Determine the (X, Y) coordinate at the center of the cell enclosing the given text.  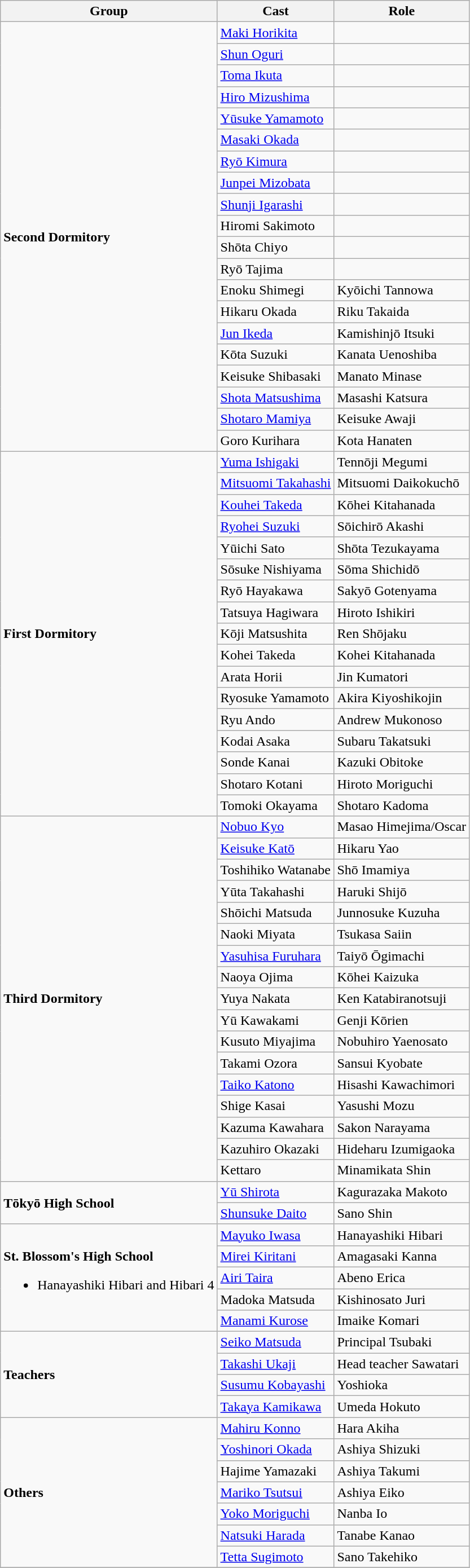
Madoka Matsuda (275, 1299)
Maki Horikita (275, 33)
Shotaro Mamiya (275, 419)
Mayuko Iwasa (275, 1235)
Hiroto Moriguchi (402, 784)
Manato Minase (402, 376)
Andrew Mukonoso (402, 720)
Takami Ozora (275, 1063)
Hisashi Kawachimori (402, 1085)
Amagasaki Kanna (402, 1256)
Takaya Kamikawa (275, 1407)
Third Dormitory (109, 998)
Kettaro (275, 1170)
Kōhei Kitahanada (402, 505)
Shun Oguri (275, 54)
Tatsuya Hagiwara (275, 612)
Kyōichi Tannowa (402, 290)
Kusuto Miyajima (275, 1042)
Hiroto Ishikiri (402, 612)
Masaki Okada (275, 140)
Natsuki Harada (275, 1535)
Taiko Katono (275, 1085)
Minamikata Shin (402, 1170)
Shunsuke Daito (275, 1213)
Yasuhisa Furuhara (275, 956)
Kazuhiro Okazaki (275, 1149)
Ken Katabiranotsuji (402, 999)
Yuya Nakata (275, 999)
Takashi Ukaji (275, 1364)
Tomoki Okayama (275, 805)
St. Blossom's High SchoolHanayashiki Hibari and Hibari 4 (109, 1278)
Kota Hanaten (402, 441)
Ren Shōjaku (402, 634)
Enoku Shimegi (275, 290)
Haruki Shijō (402, 891)
Yūta Takahashi (275, 891)
Role (402, 11)
Group (109, 11)
Hara Akiha (402, 1428)
Head teacher Sawatari (402, 1364)
Kodai Asaka (275, 741)
Shunji Igarashi (275, 204)
Yū Shirota (275, 1192)
Shotaro Kadoma (402, 805)
Jun Ikeda (275, 333)
Hikaru Yao (402, 848)
Kōhei Kaizuka (402, 977)
Toma Ikuta (275, 76)
Yūsuke Yamamoto (275, 118)
Shōta Chiyo (275, 247)
Shōichi Matsuda (275, 913)
Seiko Matsuda (275, 1342)
Sano Shin (402, 1213)
Sonde Kanai (275, 763)
Arata Horii (275, 677)
Mitsuomi Daikokuchō (402, 483)
Mahiru Konno (275, 1428)
Keisuke Awaji (402, 419)
Toshihiko Watanabe (275, 870)
Tsukasa Saiin (402, 934)
Kagurazaka Makoto (402, 1192)
Sōsuke Nishiyama (275, 569)
Shotaro Kotani (275, 784)
Naoya Ojima (275, 977)
Yasushi Mozu (402, 1106)
Kouhei Takeda (275, 505)
Hikaru Okada (275, 312)
Teachers (109, 1375)
Sansui Kyobate (402, 1063)
Principal Tsubaki (402, 1342)
Naoki Miyata (275, 934)
Umeda Hokuto (402, 1407)
Others (109, 1492)
Hanayashiki Hibari (402, 1235)
Kanata Uenoshiba (402, 355)
Kōta Suzuki (275, 355)
Tōkyō High School (109, 1203)
Shota Matsushima (275, 398)
Mitsuomi Takahashi (275, 483)
Ryu Ando (275, 720)
Tennōji Megumi (402, 462)
Ashiya Eiko (402, 1492)
Ashiya Shizuki (402, 1450)
Kohei Kitahanada (402, 655)
Akira Kiyoshikojin (402, 698)
Ashiya Takumi (402, 1471)
Tetta Sugimoto (275, 1557)
Kazuki Obitoke (402, 763)
Yūichi Sato (275, 548)
Mirei Kiritani (275, 1256)
Hiro Mizushima (275, 97)
Ryohei Suzuki (275, 526)
Sakyō Gotenyama (402, 591)
Hiromi Sakimoto (275, 226)
Yoko Moriguchi (275, 1514)
Shōta Tezukayama (402, 548)
Airi Taira (275, 1278)
Shige Kasai (275, 1106)
Junpei Mizobata (275, 183)
Kamishinjō Itsuki (402, 333)
Junnosuke Kuzuha (402, 913)
Keisuke Katō (275, 848)
Nobuhiro Yaenosato (402, 1042)
Manami Kurose (275, 1321)
Yū Kawakami (275, 1020)
Imaike Komari (402, 1321)
Masao Himejima/Oscar (402, 827)
First Dormitory (109, 634)
Hideharu Izumigaoka (402, 1149)
Hajime Yamazaki (275, 1471)
Sano Takehiko (402, 1557)
Jin Kumatori (402, 677)
Yoshioka (402, 1385)
Subaru Takatsuki (402, 741)
Susumu Kobayashi (275, 1385)
Nanba Io (402, 1514)
Nobuo Kyo (275, 827)
Riku Takaida (402, 312)
Kishinosato Juri (402, 1299)
Kohei Takeda (275, 655)
Shō Imamiya (402, 870)
Taiyō Ōgimachi (402, 956)
Sakon Narayama (402, 1127)
Genji Kōrien (402, 1020)
Sōma Shichidō (402, 569)
Kazuma Kawahara (275, 1127)
Ryō Kimura (275, 161)
Cast (275, 11)
Keisuke Shibasaki (275, 376)
Yoshinori Okada (275, 1450)
Mariko Tsutsui (275, 1492)
Tanabe Kanao (402, 1535)
Goro Kurihara (275, 441)
Ryō Tajima (275, 269)
Ryō Hayakawa (275, 591)
Second Dormitory (109, 237)
Sōichirō Akashi (402, 526)
Kōji Matsushita (275, 634)
Masashi Katsura (402, 398)
Ryosuke Yamamoto (275, 698)
Abeno Erica (402, 1278)
Yuma Ishigaki (275, 462)
